Search for the cell housing the specified text and yield its [x, y] center coordinate. 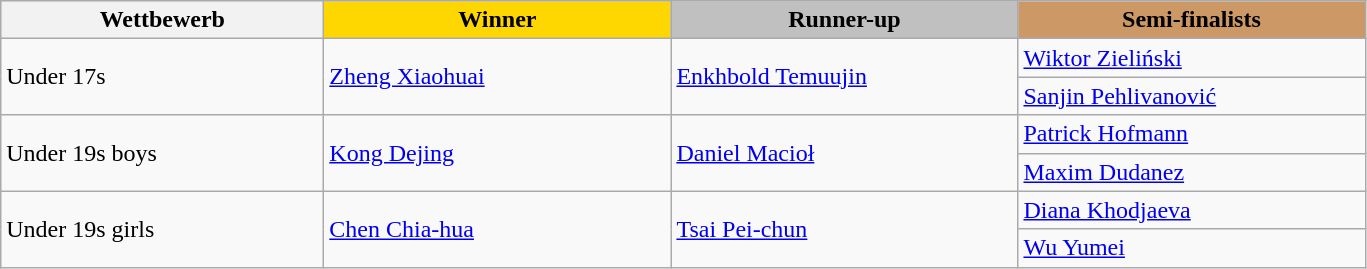
Tsai Pei-chun [844, 229]
Patrick Hofmann [1192, 134]
Chen Chia-hua [498, 229]
Daniel Macioł [844, 153]
Enkhbold Temuujin [844, 77]
Under 19s girls [162, 229]
Semi-finalists [1192, 20]
Under 17s [162, 77]
Sanjin Pehlivanović [1192, 96]
Winner [498, 20]
Diana Khodjaeva [1192, 210]
Zheng Xiaohuai [498, 77]
Kong Dejing [498, 153]
Wiktor Zieliński [1192, 58]
Wettbewerb [162, 20]
Under 19s boys [162, 153]
Maxim Dudanez [1192, 172]
Wu Yumei [1192, 248]
Runner-up [844, 20]
